Return (x, y) of the center of cell containing provided text 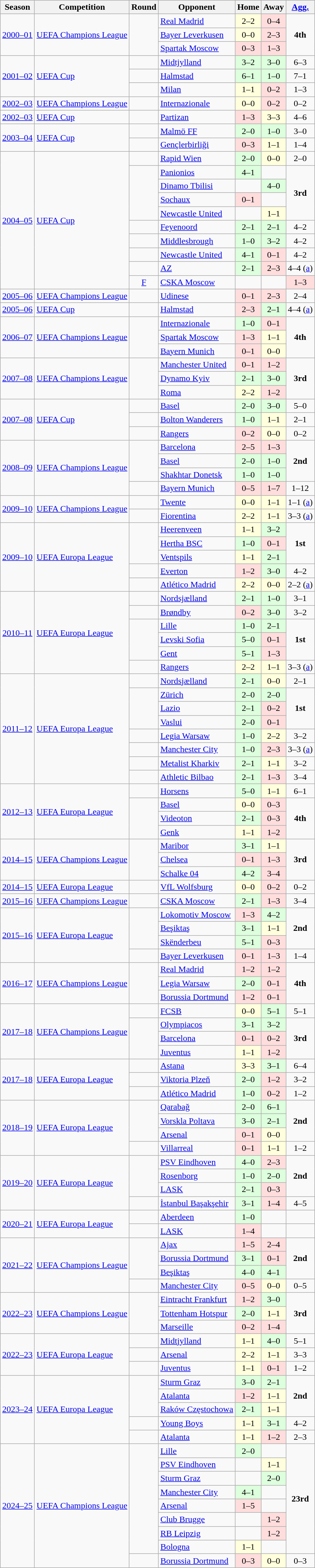
Lokomotiv Moscow (197, 915)
Season (17, 7)
Malmö FF (197, 131)
1–1 (a) (300, 502)
Bolton Wanderers (197, 420)
Twente (197, 502)
2020–21 (17, 1224)
2–5 (248, 447)
Partizan (197, 117)
Feyenoord (197, 227)
6–4 (300, 1066)
Maribor (197, 846)
Heerenveen (197, 530)
Udinese (197, 296)
2021–22 (17, 1265)
23rd (300, 1499)
Club Brugge (197, 1520)
Away (274, 7)
Viktoria Plzeň (197, 1080)
Astana (197, 1066)
Roma (197, 392)
Milan (197, 90)
2001–02 (17, 76)
Agg. (300, 7)
Villarreal (197, 1148)
Ajax (197, 1244)
2–2 (a) (300, 584)
Chelsea (197, 860)
Manchester United (197, 364)
Levski Sofia (197, 640)
Eintracht Frankfurt (197, 1300)
2016–17 (17, 983)
2024–25 (17, 1506)
Home (248, 7)
FCSB (197, 1011)
İstanbul Başakşehir (197, 1203)
Brøndby (197, 612)
Dinamo Tbilisi (197, 186)
Sochaux (197, 200)
Rosenborg (197, 1176)
Rapid Wien (197, 158)
Middlesbrough (197, 241)
Videoton (197, 818)
Lazio (197, 708)
Metalist Kharkiv (197, 763)
Vorskla Poltava (197, 1121)
2018–19 (17, 1128)
Horsens (197, 791)
2010–11 (17, 632)
Skënderbeu (197, 942)
RB Leipzig (197, 1533)
Shakhtar Donetsk (197, 475)
2006–07 (17, 337)
Vaslui (197, 722)
Athletic Bilbao (197, 777)
2023–24 (17, 1409)
Schalke 04 (197, 873)
F (144, 282)
Fiorentina (197, 516)
1–7 (274, 488)
AZ (197, 268)
Zürich (197, 695)
Everton (197, 571)
Round (144, 7)
Hertha BSC (197, 543)
2019–20 (17, 1183)
Marseille (197, 1327)
VfL Wolfsburg (197, 887)
Aberdeen (197, 1217)
Competition (82, 7)
4–6 (300, 117)
Ventspils (197, 557)
0–4 (274, 21)
7–1 (300, 76)
Gent (197, 653)
Gençlerbirliği (197, 144)
Dynamo Kyiv (197, 378)
2003–04 (17, 138)
Young Boys (197, 1423)
2000–01 (17, 35)
Tottenham Hotspur (197, 1313)
Opponent (197, 7)
2011–12 (17, 729)
2012–13 (17, 811)
Panionios (197, 172)
6–3 (300, 62)
4–5 (300, 1203)
Genk (197, 832)
1–12 (300, 488)
Bologna (197, 1547)
Raków Częstochowa (197, 1409)
Olympiacos (197, 1024)
2008–09 (17, 468)
2004–05 (17, 220)
Qarabağ (197, 1107)
